Return the (X, Y) coordinate for the center point of the cell that contains the specified text.  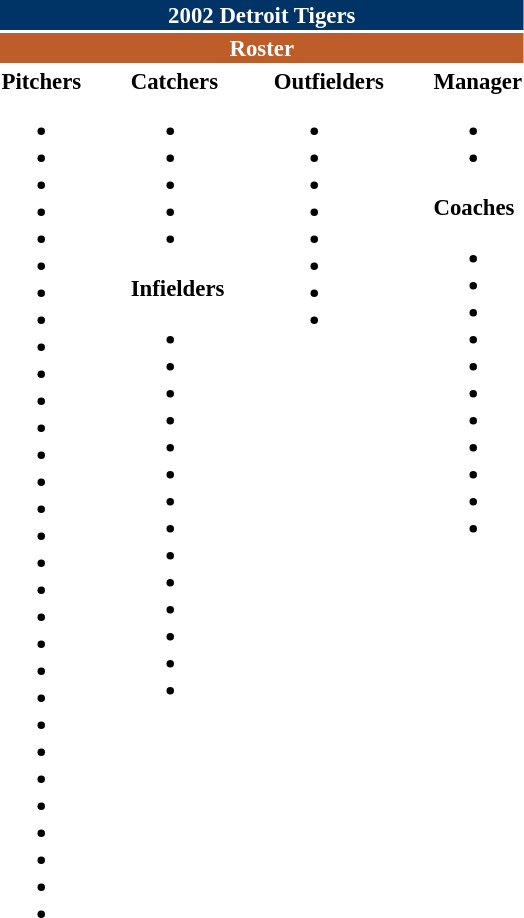
Roster (262, 48)
2002 Detroit Tigers (262, 15)
